Pinpoint the cell where the given text exists, returning its (X, Y) midpoint coordinate. 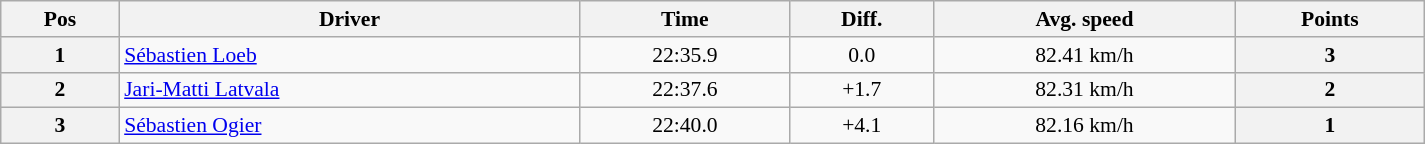
+1.7 (862, 90)
Jari-Matti Latvala (350, 90)
82.31 km/h (1084, 90)
22:37.6 (685, 90)
Driver (350, 19)
22:40.0 (685, 126)
Pos (60, 19)
Time (685, 19)
Points (1330, 19)
Avg. speed (1084, 19)
22:35.9 (685, 55)
82.41 km/h (1084, 55)
+4.1 (862, 126)
Sébastien Ogier (350, 126)
82.16 km/h (1084, 126)
Diff. (862, 19)
Sébastien Loeb (350, 55)
0.0 (862, 55)
